Detect which cell encompasses the target text, then output its (x, y) center coordinate. 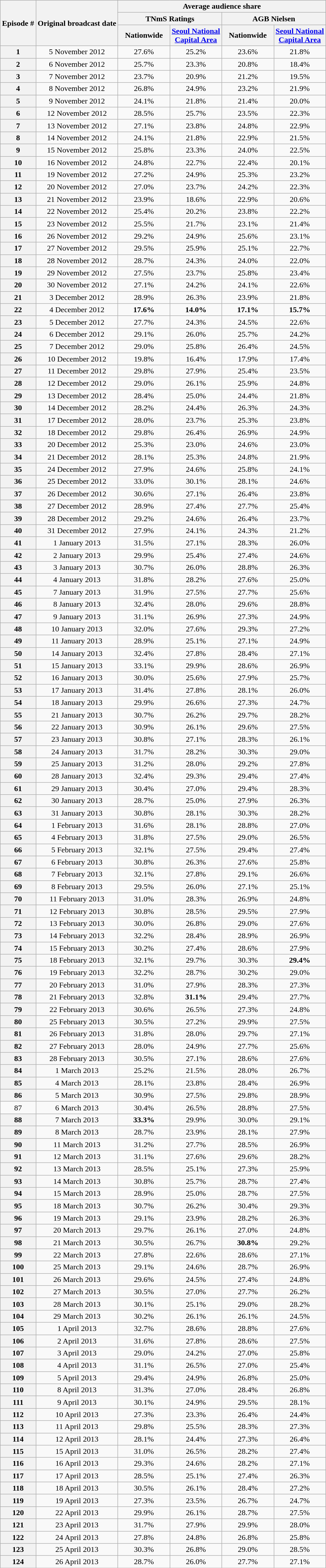
21 March 2013 (77, 1243)
16 April 2013 (77, 1464)
23.4% (300, 273)
25 February 2013 (77, 1022)
61 (18, 789)
32 (18, 432)
102 (18, 1292)
22 April 2013 (77, 1513)
14 November 2012 (77, 138)
34 (18, 457)
33.0% (144, 481)
18.6% (196, 199)
24 (18, 334)
95 (18, 1206)
105 (18, 1328)
107 (18, 1353)
12 (18, 187)
33.3% (144, 1120)
88 (18, 1120)
23.6% (248, 52)
8 April 2013 (77, 1390)
94 (18, 1194)
Average audience share (222, 6)
1 March 2013 (77, 1071)
55 (18, 715)
15 (18, 224)
15 February 2013 (77, 948)
115 (18, 1451)
64 (18, 825)
9 April 2013 (77, 1402)
18 (18, 261)
19 February 2013 (77, 973)
15 April 2013 (77, 1451)
57 (18, 739)
27 February 2013 (77, 1046)
25 January 2013 (77, 764)
69 (18, 887)
11 December 2012 (77, 371)
21.7% (196, 224)
31.5% (144, 543)
108 (18, 1365)
10 (18, 162)
7 December 2012 (77, 346)
26 November 2012 (77, 236)
33.1% (144, 666)
90 (18, 1145)
7 (18, 125)
81 (18, 1034)
87 (18, 1107)
15.7% (300, 310)
1 April 2013 (77, 1328)
39 (18, 518)
20 February 2013 (77, 985)
5 March 2013 (77, 1095)
49 (18, 641)
114 (18, 1439)
22 March 2013 (77, 1255)
83 (18, 1058)
77 (18, 985)
53 (18, 690)
24 December 2012 (77, 469)
Episode # (18, 23)
21 December 2012 (77, 457)
3 December 2012 (77, 297)
6 November 2012 (77, 64)
22 January 2013 (77, 727)
98 (18, 1243)
15 November 2012 (77, 150)
16 January 2013 (77, 678)
17.1% (248, 310)
8 February 2013 (77, 887)
19 April 2013 (77, 1500)
22.0% (300, 261)
56 (18, 727)
12 November 2012 (77, 113)
16 (18, 236)
9 November 2012 (77, 101)
20 March 2013 (77, 1230)
30 November 2012 (77, 285)
59 (18, 764)
7 January 2013 (77, 592)
19.5% (300, 76)
19 November 2012 (77, 175)
27 December 2012 (77, 506)
58 (18, 752)
43 (18, 568)
28 February 2013 (77, 1058)
11 (18, 175)
29 January 2013 (77, 789)
65 (18, 838)
26 March 2013 (77, 1279)
5 November 2012 (77, 52)
60 (18, 776)
14 (18, 212)
91 (18, 1157)
17.4% (300, 359)
32.0% (144, 629)
7 November 2012 (77, 76)
27 November 2012 (77, 248)
72 (18, 923)
85 (18, 1083)
12 February 2013 (77, 911)
106 (18, 1341)
AGB Nielsen (274, 19)
28 January 2013 (77, 776)
3 April 2013 (77, 1353)
46 (18, 604)
52 (18, 678)
4 March 2013 (77, 1083)
22 November 2012 (77, 212)
5 (18, 101)
15 January 2013 (77, 666)
18 April 2013 (77, 1488)
27 (18, 371)
17 (18, 248)
4 April 2013 (77, 1365)
23 April 2013 (77, 1525)
28 (18, 383)
6 (18, 113)
4 January 2013 (77, 580)
18.4% (300, 64)
20.8% (248, 64)
19.8% (144, 359)
32.8% (144, 997)
8 (18, 138)
20.2% (196, 212)
48 (18, 629)
19 March 2013 (77, 1218)
10 April 2013 (77, 1414)
4 December 2012 (77, 310)
71 (18, 911)
27 March 2013 (77, 1292)
96 (18, 1218)
80 (18, 1022)
21 (18, 297)
11 March 2013 (77, 1145)
50 (18, 653)
14 February 2013 (77, 936)
35 (18, 469)
6 February 2013 (77, 862)
12 March 2013 (77, 1157)
113 (18, 1427)
3 January 2013 (77, 568)
79 (18, 1009)
17 April 2013 (77, 1476)
14 January 2013 (77, 653)
32.7% (144, 1328)
51 (18, 666)
1 February 2013 (77, 825)
1 (18, 52)
78 (18, 997)
30 January 2013 (77, 801)
31 (18, 420)
14.0% (196, 310)
103 (18, 1304)
44 (18, 580)
Original broadcast date (77, 23)
2 (18, 64)
22.5% (300, 150)
8 March 2013 (77, 1132)
30 (18, 408)
118 (18, 1488)
21 February 2013 (77, 997)
86 (18, 1095)
10 January 2013 (77, 629)
76 (18, 973)
111 (18, 1402)
26 February 2013 (77, 1034)
6 December 2012 (77, 334)
6 March 2013 (77, 1107)
20.0% (300, 101)
20.6% (300, 199)
38 (18, 506)
119 (18, 1500)
31.9% (144, 592)
17 January 2013 (77, 690)
5 February 2013 (77, 850)
20 (18, 285)
4 (18, 89)
29 November 2012 (77, 273)
73 (18, 936)
63 (18, 813)
68 (18, 874)
13 March 2013 (77, 1169)
17.9% (248, 359)
16 November 2012 (77, 162)
120 (18, 1513)
7 March 2013 (77, 1120)
12 April 2013 (77, 1439)
25 December 2012 (77, 481)
100 (18, 1267)
11 January 2013 (77, 641)
82 (18, 1046)
70 (18, 899)
16.4% (196, 359)
25 March 2013 (77, 1267)
29 March 2013 (77, 1316)
12 December 2012 (77, 383)
124 (18, 1562)
24 April 2013 (77, 1537)
75 (18, 960)
101 (18, 1279)
14 December 2012 (77, 408)
20 November 2012 (77, 187)
7 February 2013 (77, 874)
28 November 2012 (77, 261)
31.3% (144, 1390)
14 March 2013 (77, 1181)
5 December 2012 (77, 322)
22 (18, 310)
123 (18, 1550)
121 (18, 1525)
20 December 2012 (77, 445)
116 (18, 1464)
23 November 2012 (77, 224)
40 (18, 531)
84 (18, 1071)
89 (18, 1132)
2 April 2013 (77, 1341)
4 February 2013 (77, 838)
23 January 2013 (77, 739)
21 November 2012 (77, 199)
45 (18, 592)
17.6% (144, 310)
18 December 2012 (77, 432)
93 (18, 1181)
3 (18, 76)
25 (18, 346)
20.1% (300, 162)
31 January 2013 (77, 813)
11 February 2013 (77, 899)
109 (18, 1378)
42 (18, 555)
5 April 2013 (77, 1378)
25 April 2013 (77, 1550)
13 (18, 199)
92 (18, 1169)
104 (18, 1316)
47 (18, 617)
21 January 2013 (77, 715)
22.2% (300, 212)
54 (18, 702)
33 (18, 445)
122 (18, 1537)
99 (18, 1255)
20.9% (196, 76)
13 February 2013 (77, 923)
19 (18, 273)
74 (18, 948)
36 (18, 481)
22 February 2013 (77, 1009)
9 January 2013 (77, 617)
66 (18, 850)
41 (18, 543)
9 (18, 150)
17 December 2012 (77, 420)
15 March 2013 (77, 1194)
TNmS Ratings (170, 19)
117 (18, 1476)
18 March 2013 (77, 1206)
31.4% (144, 690)
13 November 2012 (77, 125)
13 December 2012 (77, 396)
110 (18, 1390)
37 (18, 494)
11 April 2013 (77, 1427)
26 April 2013 (77, 1562)
23 (18, 322)
28 March 2013 (77, 1304)
24 January 2013 (77, 752)
8 January 2013 (77, 604)
10 December 2012 (77, 359)
28 December 2012 (77, 518)
18 February 2013 (77, 960)
112 (18, 1414)
67 (18, 862)
97 (18, 1230)
1 January 2013 (77, 543)
22.4% (248, 162)
62 (18, 801)
18 January 2013 (77, 702)
29 (18, 396)
8 November 2012 (77, 89)
26 (18, 359)
2 January 2013 (77, 555)
31 December 2012 (77, 531)
26 December 2012 (77, 494)
